Extract the [x, y] coordinate from the center of the cell holding the provided text.  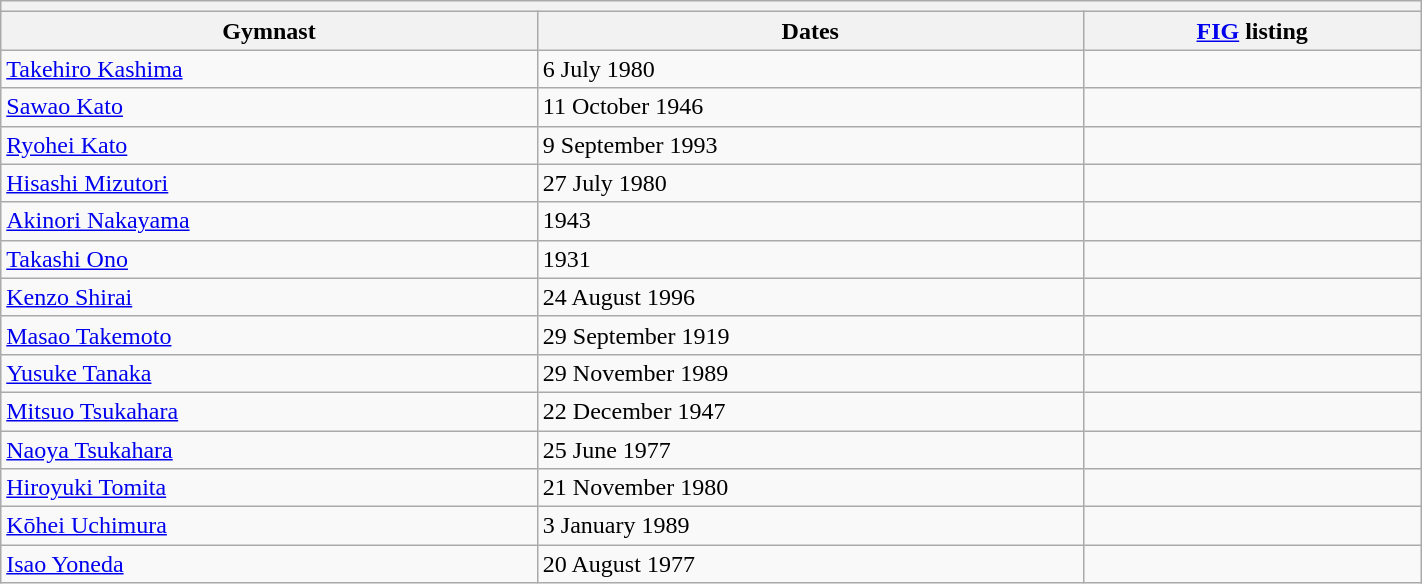
Takashi Ono [270, 259]
Dates [810, 31]
3 January 1989 [810, 526]
Masao Takemoto [270, 335]
Ryohei Kato [270, 145]
24 August 1996 [810, 297]
29 September 1919 [810, 335]
Kenzo Shirai [270, 297]
Takehiro Kashima [270, 69]
Kōhei Uchimura [270, 526]
Sawao Kato [270, 107]
29 November 1989 [810, 373]
FIG listing [1252, 31]
Isao Yoneda [270, 564]
Yusuke Tanaka [270, 373]
Akinori Nakayama [270, 221]
Gymnast [270, 31]
22 December 1947 [810, 411]
27 July 1980 [810, 183]
11 October 1946 [810, 107]
9 September 1993 [810, 145]
Mitsuo Tsukahara [270, 411]
1931 [810, 259]
6 July 1980 [810, 69]
21 November 1980 [810, 488]
25 June 1977 [810, 449]
1943 [810, 221]
Hiroyuki Tomita [270, 488]
Naoya Tsukahara [270, 449]
Hisashi Mizutori [270, 183]
20 August 1977 [810, 564]
